Scan for the cell matching the given text and deliver its (x, y) coordinate at center. 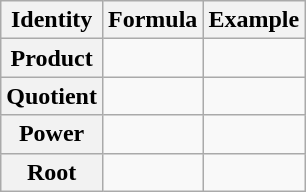
Product (52, 58)
Formula (152, 20)
Root (52, 172)
Quotient (52, 96)
Example (254, 20)
Power (52, 134)
Identity (52, 20)
